Identify which cell holds the provided text, then report its [x, y] central coordinate. 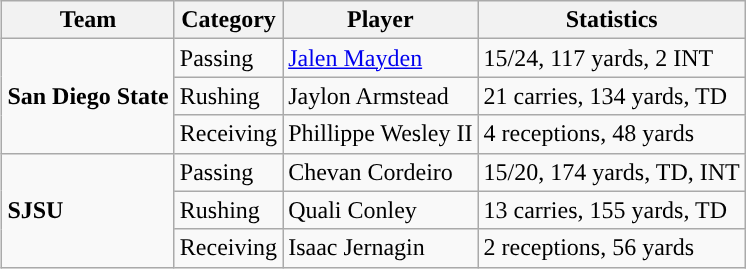
4 receptions, 48 yards [612, 134]
2 receptions, 56 yards [612, 248]
San Diego State [88, 96]
Jalen Mayden [380, 58]
Category [228, 20]
21 carries, 134 yards, TD [612, 96]
Statistics [612, 20]
Jaylon Armstead [380, 96]
13 carries, 155 yards, TD [612, 210]
15/20, 174 yards, TD, INT [612, 172]
15/24, 117 yards, 2 INT [612, 58]
Player [380, 20]
Team [88, 20]
Isaac Jernagin [380, 248]
SJSU [88, 210]
Chevan Cordeiro [380, 172]
Phillippe Wesley II [380, 134]
Quali Conley [380, 210]
